From the cell containing the given text, extract its center point as [x, y] coordinate. 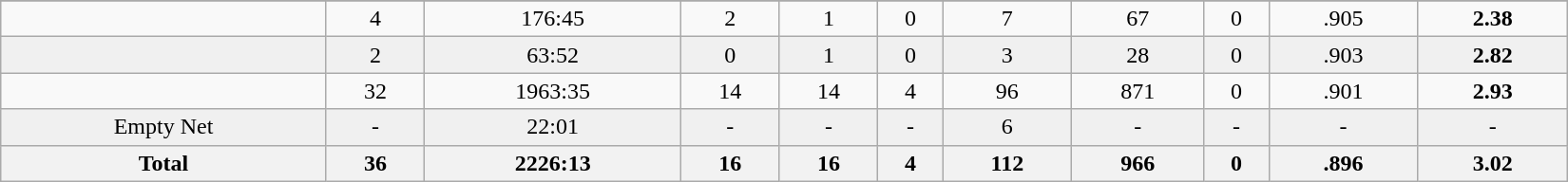
.896 [1344, 163]
67 [1138, 19]
Total [163, 163]
2.38 [1492, 19]
63:52 [553, 55]
2226:13 [553, 163]
Empty Net [163, 127]
.901 [1344, 91]
3.02 [1492, 163]
32 [375, 91]
28 [1138, 55]
96 [1007, 91]
2.93 [1492, 91]
176:45 [553, 19]
22:01 [553, 127]
7 [1007, 19]
.905 [1344, 19]
112 [1007, 163]
36 [375, 163]
3 [1007, 55]
.903 [1344, 55]
966 [1138, 163]
871 [1138, 91]
1963:35 [553, 91]
6 [1007, 127]
2.82 [1492, 55]
